Determine the [X, Y] coordinate at the center of the cell enclosing the given text.  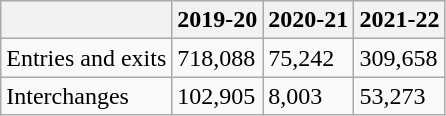
2019-20 [218, 20]
718,088 [218, 58]
2020-21 [308, 20]
309,658 [400, 58]
75,242 [308, 58]
2021-22 [400, 20]
53,273 [400, 96]
102,905 [218, 96]
8,003 [308, 96]
Entries and exits [86, 58]
Interchanges [86, 96]
